For the text-containing cell, return its midpoint in (X, Y) coordinate format. 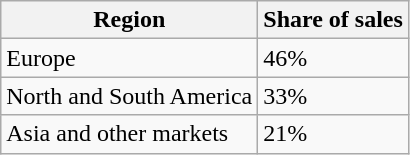
North and South America (130, 96)
Share of sales (334, 20)
46% (334, 58)
Asia and other markets (130, 134)
Region (130, 20)
Europe (130, 58)
33% (334, 96)
21% (334, 134)
